Pinpoint the cell where the given text exists, returning its [x, y] midpoint coordinate. 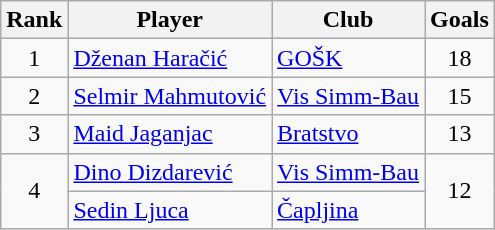
2 [34, 96]
15 [460, 96]
GOŠK [348, 58]
Rank [34, 20]
Sedin Ljuca [170, 210]
Player [170, 20]
Čapljina [348, 210]
18 [460, 58]
Club [348, 20]
1 [34, 58]
Selmir Mahmutović [170, 96]
12 [460, 191]
Bratstvo [348, 134]
Dino Dizdarević [170, 172]
3 [34, 134]
4 [34, 191]
Dženan Haračić [170, 58]
Goals [460, 20]
Maid Jaganjac [170, 134]
13 [460, 134]
